Return [X, Y] of the center of cell containing provided text 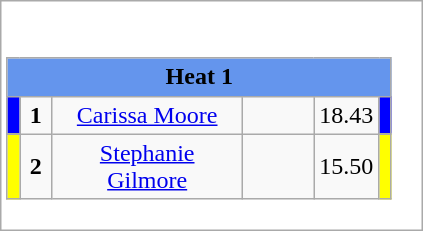
15.50 [346, 166]
Carissa Moore [148, 115]
Stephanie Gilmore [148, 166]
Heat 1 1 Carissa Moore 18.43 2 Stephanie Gilmore 15.50 [212, 116]
1 [36, 115]
Heat 1 [199, 77]
18.43 [346, 115]
2 [36, 166]
